Extract the [x, y] coordinate from the center of the cell holding the provided text.  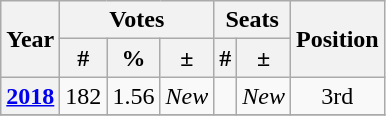
3rd [337, 96]
182 [84, 96]
Votes [137, 20]
Seats [252, 20]
1.56 [134, 96]
Year [30, 39]
% [134, 58]
Position [337, 39]
2018 [30, 96]
